Capture the cell that displays the provided text and extract its [X, Y] central coordinate. 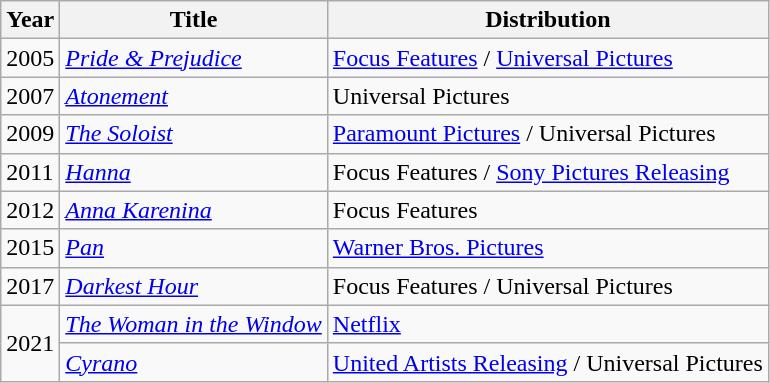
Atonement [194, 96]
Universal Pictures [548, 96]
Pan [194, 248]
Anna Karenina [194, 210]
United Artists Releasing / Universal Pictures [548, 362]
Focus Features [548, 210]
Warner Bros. Pictures [548, 248]
2015 [30, 248]
Distribution [548, 20]
2021 [30, 343]
The Woman in the Window [194, 324]
Darkest Hour [194, 286]
The Soloist [194, 134]
Hanna [194, 172]
2005 [30, 58]
Focus Features / Sony Pictures Releasing [548, 172]
Paramount Pictures / Universal Pictures [548, 134]
Cyrano [194, 362]
Pride & Prejudice [194, 58]
2009 [30, 134]
2011 [30, 172]
Year [30, 20]
2012 [30, 210]
Title [194, 20]
Netflix [548, 324]
2007 [30, 96]
2017 [30, 286]
